For the text-containing cell, return its midpoint in (X, Y) coordinate format. 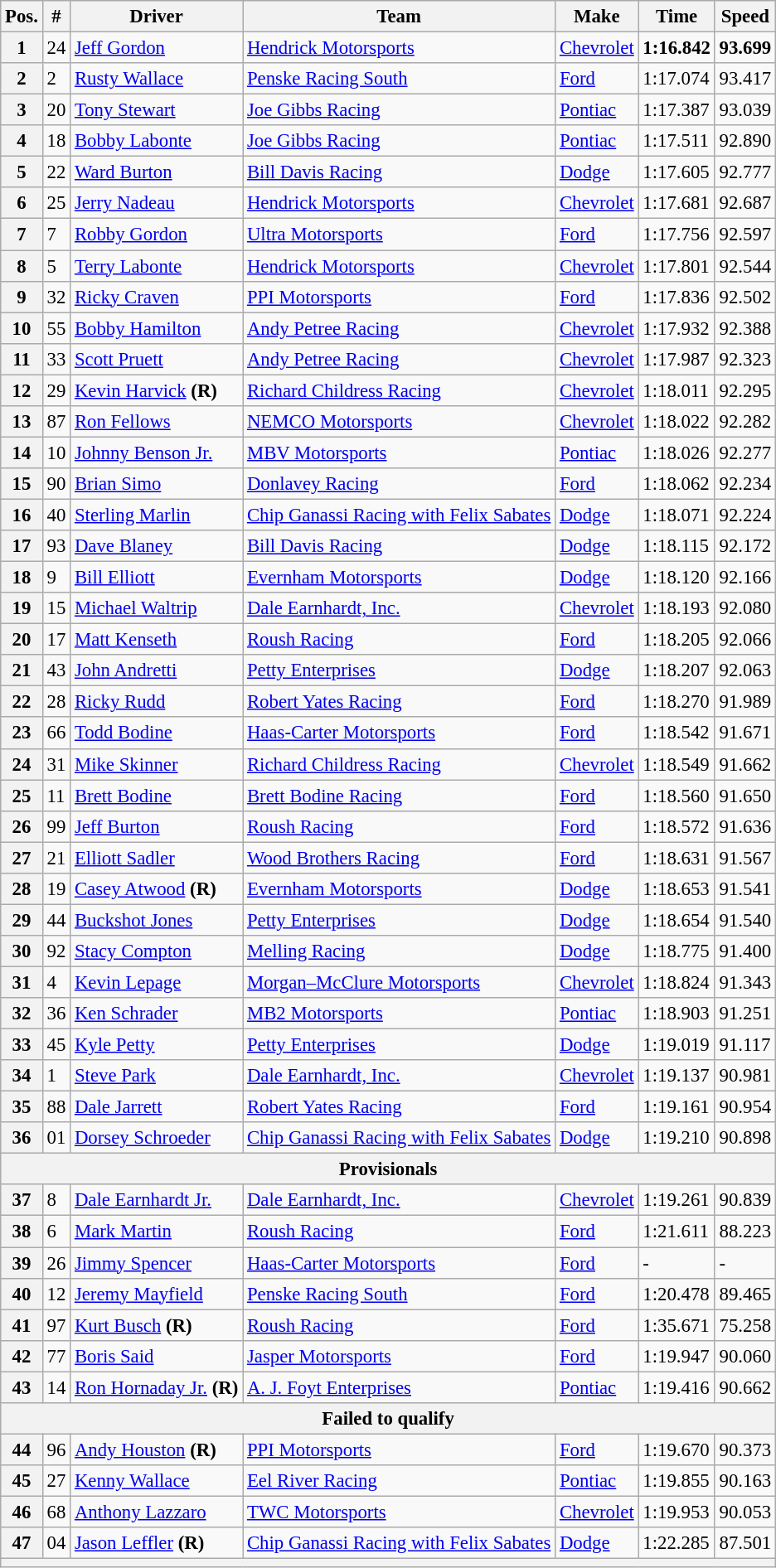
Rusty Wallace (157, 79)
Jeff Gordon (157, 48)
93.417 (744, 79)
Mark Martin (157, 1232)
1:18.115 (677, 546)
1:22.285 (677, 1543)
92.282 (744, 422)
90.053 (744, 1512)
91.636 (744, 826)
1:17.511 (677, 141)
91.117 (744, 1045)
1:19.416 (677, 1387)
75.258 (744, 1325)
NEMCO Motorsports (400, 422)
92.295 (744, 390)
MBV Motorsports (400, 452)
Boris Said (157, 1356)
Sterling Marlin (157, 515)
Mike Skinner (157, 764)
91.650 (744, 796)
91.567 (744, 858)
90.839 (744, 1201)
1:17.987 (677, 359)
Dale Earnhardt Jr. (157, 1201)
1:19.019 (677, 1045)
99 (56, 826)
1:19.670 (677, 1449)
38 (22, 1232)
Jeff Burton (157, 826)
1:19.261 (677, 1201)
92.388 (744, 328)
47 (22, 1543)
Jason Leffler (R) (157, 1543)
1:19.161 (677, 1107)
87.501 (744, 1543)
92.063 (744, 670)
TWC Motorsports (400, 1512)
Jeremy Mayfield (157, 1294)
1:18.071 (677, 515)
1:18.775 (677, 951)
Dave Blaney (157, 546)
Elliott Sadler (157, 858)
91.662 (744, 764)
16 (22, 515)
Kyle Petty (157, 1045)
MB2 Motorsports (400, 1014)
91.671 (744, 733)
1:18.205 (677, 640)
Stacy Compton (157, 951)
92.544 (744, 266)
1:17.074 (677, 79)
Ken Schrader (157, 1014)
34 (22, 1076)
Wood Brothers Racing (400, 858)
Dale Jarrett (157, 1107)
92.066 (744, 640)
Ricky Rudd (157, 702)
92.277 (744, 452)
1:17.836 (677, 297)
66 (56, 733)
1:20.478 (677, 1294)
1:18.120 (677, 578)
1:17.932 (677, 328)
1:17.681 (677, 203)
1:17.387 (677, 110)
Anthony Lazzaro (157, 1512)
39 (22, 1263)
90.163 (744, 1481)
35 (22, 1107)
92.777 (744, 172)
96 (56, 1449)
91.989 (744, 702)
88.223 (744, 1232)
Brian Simo (157, 484)
Ward Burton (157, 172)
1:16.842 (677, 48)
04 (56, 1543)
93 (56, 546)
1:19.953 (677, 1512)
Pos. (22, 17)
Jasper Motorsports (400, 1356)
Bobby Hamilton (157, 328)
1:18.011 (677, 390)
92.687 (744, 203)
90.662 (744, 1387)
91.251 (744, 1014)
30 (22, 951)
Ultra Motorsports (400, 235)
90 (56, 484)
41 (22, 1325)
1:21.611 (677, 1232)
3 (22, 110)
1:18.560 (677, 796)
01 (56, 1138)
1:18.654 (677, 920)
1:17.605 (677, 172)
92 (56, 951)
91.541 (744, 889)
77 (56, 1356)
91.400 (744, 951)
Dorsey Schroeder (157, 1138)
91.343 (744, 982)
90.981 (744, 1076)
1:17.756 (677, 235)
91.540 (744, 920)
13 (22, 422)
55 (56, 328)
Eel River Racing (400, 1481)
Brett Bodine Racing (400, 796)
1:35.671 (677, 1325)
Andy Houston (R) (157, 1449)
1:18.824 (677, 982)
Brett Bodine (157, 796)
Matt Kenseth (157, 640)
92.224 (744, 515)
Tony Stewart (157, 110)
Failed to qualify (388, 1419)
Ron Hornaday Jr. (R) (157, 1387)
Johnny Benson Jr. (157, 452)
1:18.270 (677, 702)
90.060 (744, 1356)
Time (677, 17)
Make (597, 17)
92.166 (744, 578)
1:18.207 (677, 670)
90.954 (744, 1107)
92.323 (744, 359)
92.234 (744, 484)
Buckshot Jones (157, 920)
John Andretti (157, 670)
1:19.855 (677, 1481)
93.699 (744, 48)
90.898 (744, 1138)
1:18.653 (677, 889)
Jerry Nadeau (157, 203)
92.172 (744, 546)
Kurt Busch (R) (157, 1325)
42 (22, 1356)
92.597 (744, 235)
1:18.193 (677, 608)
93.039 (744, 110)
Melling Racing (400, 951)
68 (56, 1512)
23 (22, 733)
Terry Labonte (157, 266)
Casey Atwood (R) (157, 889)
Scott Pruett (157, 359)
Jimmy Spencer (157, 1263)
1:19.210 (677, 1138)
# (56, 17)
Speed (744, 17)
92.080 (744, 608)
Kevin Harvick (R) (157, 390)
46 (22, 1512)
1:19.137 (677, 1076)
1:18.903 (677, 1014)
Kenny Wallace (157, 1481)
1:18.631 (677, 858)
Ricky Craven (157, 297)
Ron Fellows (157, 422)
Morgan–McClure Motorsports (400, 982)
Kevin Lepage (157, 982)
Bill Elliott (157, 578)
1:18.022 (677, 422)
Donlavey Racing (400, 484)
1:18.549 (677, 764)
87 (56, 422)
92.890 (744, 141)
1:18.062 (677, 484)
92.502 (744, 297)
88 (56, 1107)
90.373 (744, 1449)
Driver (157, 17)
89.465 (744, 1294)
Bobby Labonte (157, 141)
Provisionals (388, 1169)
1:18.572 (677, 826)
1:18.026 (677, 452)
A. J. Foyt Enterprises (400, 1387)
Team (400, 17)
1:19.947 (677, 1356)
37 (22, 1201)
Todd Bodine (157, 733)
1:17.801 (677, 266)
Steve Park (157, 1076)
Michael Waltrip (157, 608)
1:18.542 (677, 733)
97 (56, 1325)
Robby Gordon (157, 235)
